Capture the cell that displays the provided text and extract its [X, Y] central coordinate. 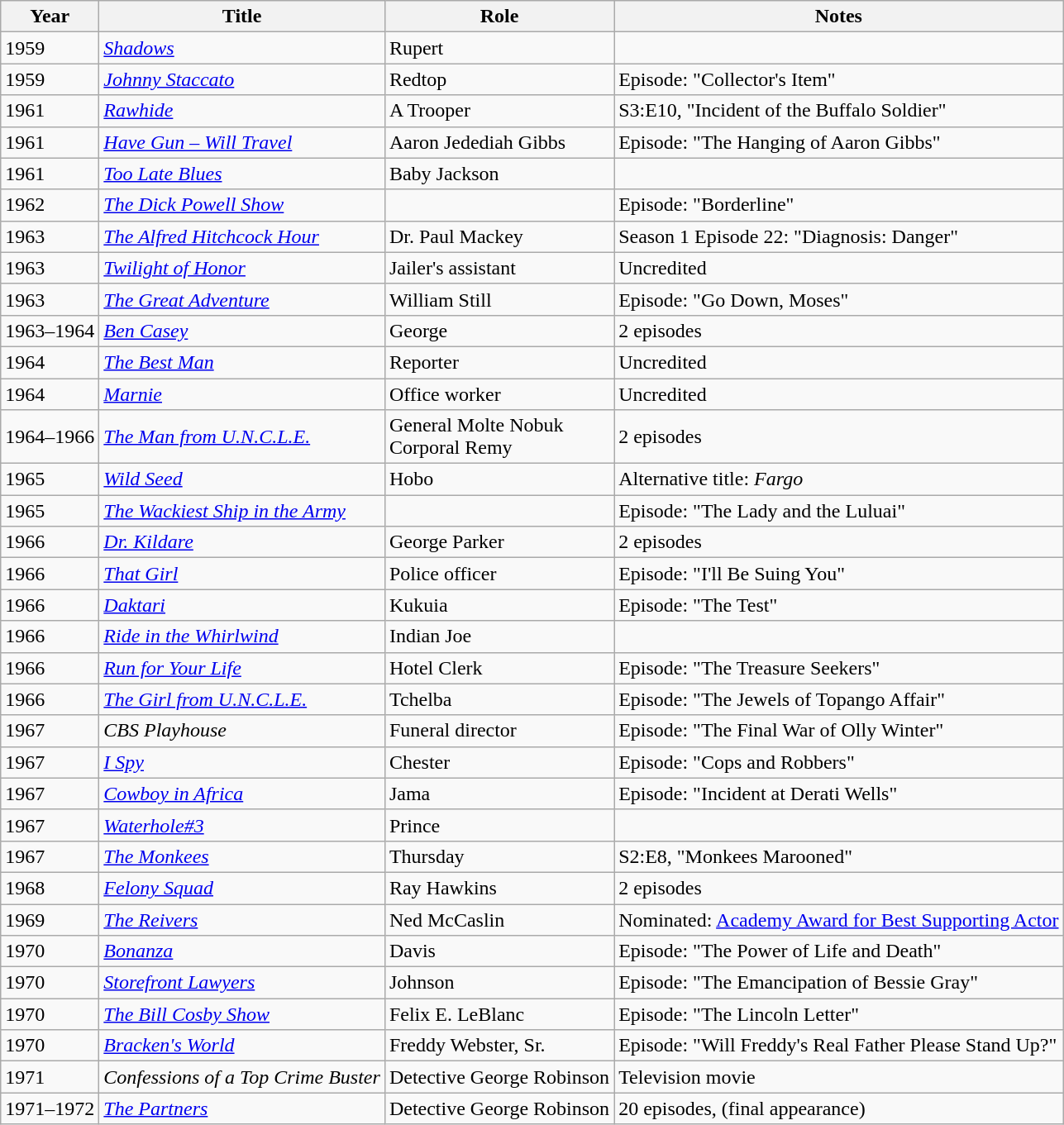
Episode: "I'll Be Suing You" [838, 574]
Jailer's assistant [499, 268]
Waterhole#3 [242, 825]
Episode: "Cops and Robbers" [838, 762]
1963–1964 [50, 331]
The Alfred Hitchcock Hour [242, 236]
The Bill Cosby Show [242, 1014]
I Spy [242, 762]
Episode: "The Jewels of Topango Affair" [838, 699]
1968 [50, 888]
George Parker [499, 542]
Wild Seed [242, 479]
Season 1 Episode 22: "Diagnosis: Danger" [838, 236]
1969 [50, 920]
Episode: "Will Freddy's Real Father Please Stand Up?" [838, 1046]
Confessions of a Top Crime Buster [242, 1077]
Ray Hawkins [499, 888]
Storefront Lawyers [242, 983]
Office worker [499, 394]
Run for Your Life [242, 668]
Daktari [242, 605]
Indian Joe [499, 636]
1971 [50, 1077]
Year [50, 17]
Police officer [499, 574]
Episode: "Go Down, Moses" [838, 299]
A Trooper [499, 111]
The Great Adventure [242, 299]
George [499, 331]
Chester [499, 762]
Title [242, 17]
Rawhide [242, 111]
20 episodes, (final appearance) [838, 1108]
General Molte NobukCorporal Remy [499, 436]
Thursday [499, 856]
Felix E. LeBlanc [499, 1014]
Davis [499, 951]
Cowboy in Africa [242, 794]
Bracken's World [242, 1046]
William Still [499, 299]
Dr. Kildare [242, 542]
Have Gun – Will Travel [242, 142]
Dr. Paul Mackey [499, 236]
Felony Squad [242, 888]
The Monkees [242, 856]
The Man from U.N.C.L.E. [242, 436]
Johnny Staccato [242, 79]
Episode: "The Hanging of Aaron Gibbs" [838, 142]
The Best Man [242, 362]
Episode: "The Power of Life and Death" [838, 951]
Aaron Jedediah Gibbs [499, 142]
Rupert [499, 48]
Redtop [499, 79]
That Girl [242, 574]
The Dick Powell Show [242, 205]
Episode: "The Test" [838, 605]
Baby Jackson [499, 174]
Episode: "Collector's Item" [838, 79]
Role [499, 17]
Alternative title: Fargo [838, 479]
Freddy Webster, Sr. [499, 1046]
Ride in the Whirlwind [242, 636]
Reporter [499, 362]
Too Late Blues [242, 174]
1962 [50, 205]
Jama [499, 794]
Funeral director [499, 731]
Nominated: Academy Award for Best Supporting Actor [838, 920]
The Partners [242, 1108]
The Reivers [242, 920]
Tchelba [499, 699]
Ned McCaslin [499, 920]
Kukuia [499, 605]
Television movie [838, 1077]
Bonanza [242, 951]
Prince [499, 825]
Hotel Clerk [499, 668]
Hobo [499, 479]
Episode: "The Treasure Seekers" [838, 668]
Episode: "The Emancipation of Bessie Gray" [838, 983]
Twilight of Honor [242, 268]
Shadows [242, 48]
S3:E10, "Incident of the Buffalo Soldier" [838, 111]
Ben Casey [242, 331]
Episode: "Borderline" [838, 205]
S2:E8, "Monkees Marooned" [838, 856]
The Girl from U.N.C.L.E. [242, 699]
1964–1966 [50, 436]
Episode: "The Lincoln Letter" [838, 1014]
Johnson [499, 983]
Episode: "The Lady and the Luluai" [838, 511]
Notes [838, 17]
Episode: "The Final War of Olly Winter" [838, 731]
Episode: "Incident at Derati Wells" [838, 794]
CBS Playhouse [242, 731]
1971–1972 [50, 1108]
The Wackiest Ship in the Army [242, 511]
Marnie [242, 394]
